Identify which cell holds the provided text, then report its (x, y) central coordinate. 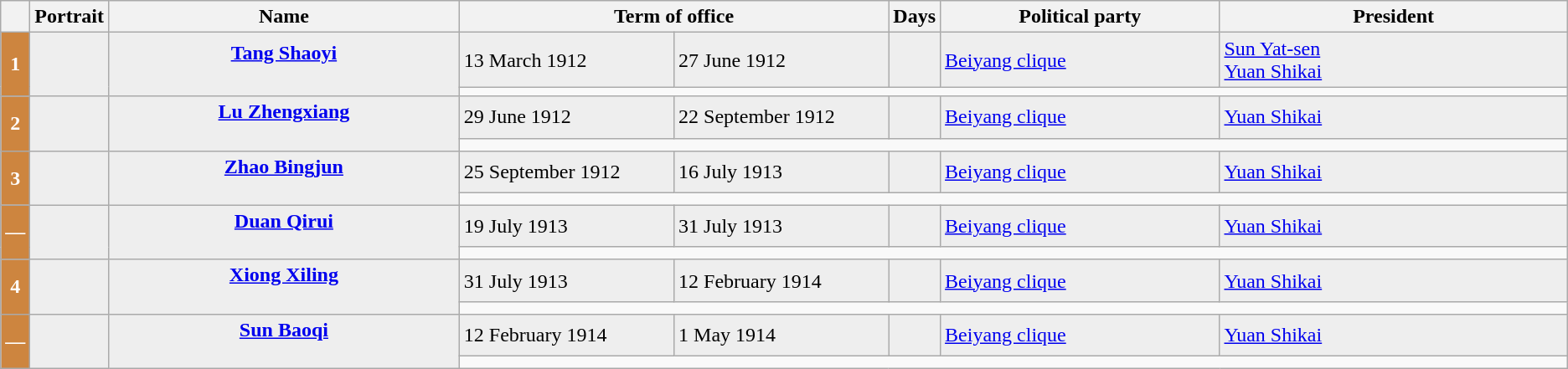
4 (15, 286)
29 June 1912 (566, 117)
27 June 1912 (781, 60)
22 September 1912 (781, 117)
3 (15, 177)
Xiong Xiling (283, 286)
Duan Qirui (283, 233)
Sun Baoqi (283, 341)
13 March 1912 (566, 60)
16 July 1913 (781, 172)
25 September 1912 (566, 172)
1 May 1914 (781, 335)
Political party (1081, 17)
Zhao Bingjun (283, 177)
2 (15, 124)
Sun Yat-senYuan Shikai (1394, 60)
Lu Zhengxiang (283, 124)
President (1394, 17)
1 (15, 64)
Tang Shaoyi (283, 64)
Portrait (70, 17)
Term of office (673, 17)
Name (283, 17)
Days (915, 17)
19 July 1913 (566, 226)
